Capture the cell that displays the provided text and extract its [X, Y] central coordinate. 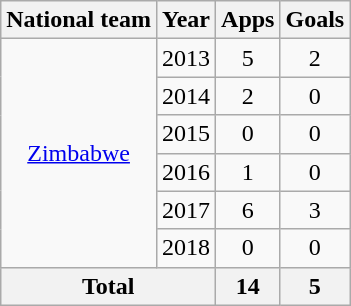
Goals [315, 20]
Year [186, 20]
1 [248, 172]
2013 [186, 58]
2017 [186, 210]
14 [248, 286]
2016 [186, 172]
National team [79, 20]
Zimbabwe [79, 153]
2015 [186, 134]
6 [248, 210]
2014 [186, 96]
2018 [186, 248]
Apps [248, 20]
3 [315, 210]
Total [108, 286]
